Capture the cell that displays the provided text and extract its [x, y] central coordinate. 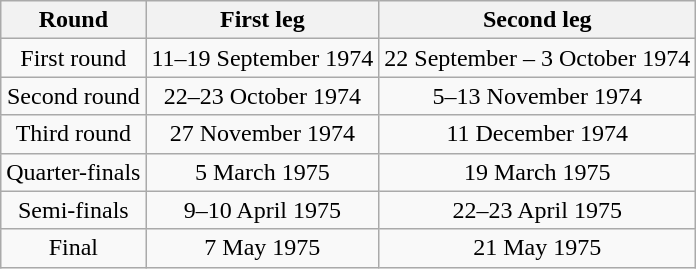
Semi-finals [74, 210]
5 March 1975 [262, 172]
19 March 1975 [538, 172]
22 September – 3 October 1974 [538, 58]
22–23 April 1975 [538, 210]
Second round [74, 96]
Third round [74, 134]
9–10 April 1975 [262, 210]
First leg [262, 20]
Round [74, 20]
Second leg [538, 20]
5–13 November 1974 [538, 96]
First round [74, 58]
22–23 October 1974 [262, 96]
Final [74, 248]
27 November 1974 [262, 134]
11 December 1974 [538, 134]
21 May 1975 [538, 248]
11–19 September 1974 [262, 58]
Quarter-finals [74, 172]
7 May 1975 [262, 248]
